Identify which cell holds the provided text, then report its (x, y) central coordinate. 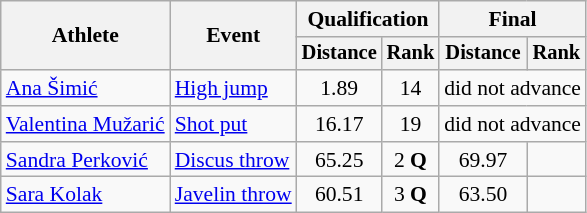
Sandra Perković (86, 160)
63.50 (482, 195)
Valentina Mužarić (86, 124)
Qualification (368, 19)
Shot put (234, 124)
Athlete (86, 36)
60.51 (340, 195)
Final (512, 19)
2 Q (411, 160)
High jump (234, 88)
1.89 (340, 88)
14 (411, 88)
19 (411, 124)
69.97 (482, 160)
Javelin throw (234, 195)
Ana Šimić (86, 88)
65.25 (340, 160)
Event (234, 36)
16.17 (340, 124)
3 Q (411, 195)
Sara Kolak (86, 195)
Discus throw (234, 160)
